For the text-containing cell, return its midpoint in (X, Y) coordinate format. 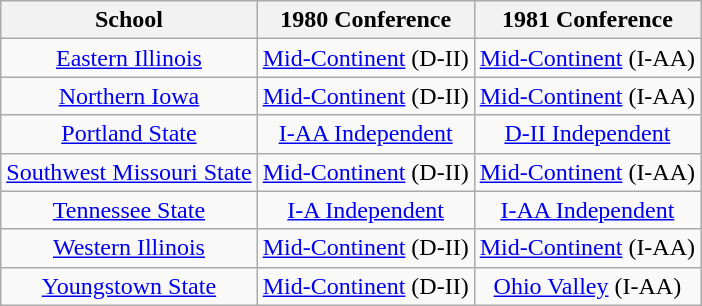
Northern Iowa (129, 96)
Portland State (129, 134)
Eastern Illinois (129, 58)
Western Illinois (129, 248)
1981 Conference (587, 20)
Ohio Valley (I-AA) (587, 286)
I-A Independent (366, 210)
Tennessee State (129, 210)
Youngstown State (129, 286)
School (129, 20)
D-II Independent (587, 134)
Southwest Missouri State (129, 172)
1980 Conference (366, 20)
